Capture the cell that displays the provided text and extract its [x, y] central coordinate. 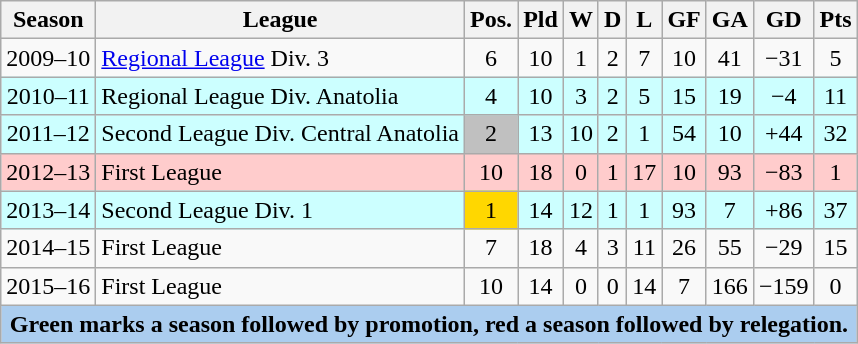
32 [836, 134]
GF [684, 20]
6 [492, 58]
54 [684, 134]
League [280, 20]
41 [730, 58]
166 [730, 286]
GA [730, 20]
Green marks a season followed by promotion, red a season followed by relegation. [429, 324]
26 [684, 248]
19 [730, 96]
−4 [784, 96]
17 [644, 172]
12 [580, 210]
Second League Div. Central Anatolia [280, 134]
55 [730, 248]
2009–10 [48, 58]
Pld [541, 20]
+86 [784, 210]
−159 [784, 286]
13 [541, 134]
37 [836, 210]
Season [48, 20]
Regional League Div. 3 [280, 58]
W [580, 20]
GD [784, 20]
2013–14 [48, 210]
2010–11 [48, 96]
2011–12 [48, 134]
2015–16 [48, 286]
−29 [784, 248]
2012–13 [48, 172]
Pos. [492, 20]
−31 [784, 58]
D [612, 20]
L [644, 20]
−83 [784, 172]
2014–15 [48, 248]
+44 [784, 134]
Regional League Div. Anatolia [280, 96]
Pts [836, 20]
Second League Div. 1 [280, 210]
